Locate the cell with the specified text and output its (X, Y) center coordinate. 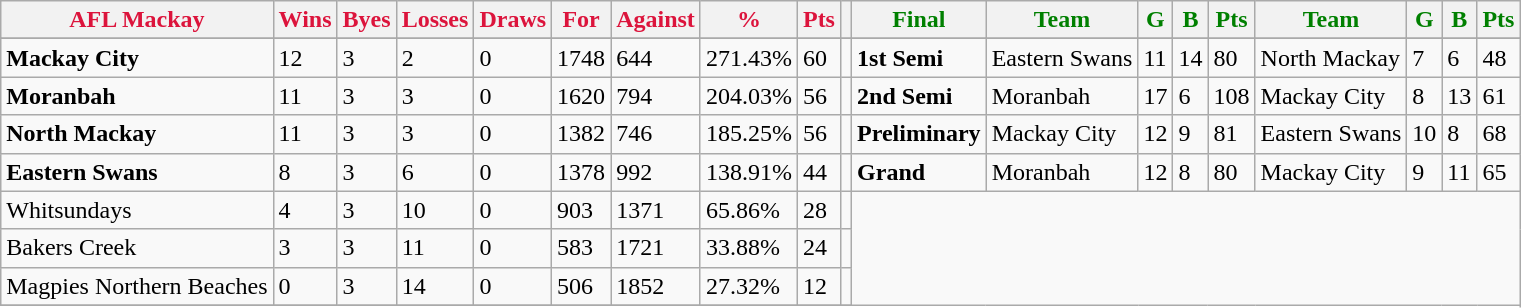
60 (818, 58)
Bakers Creek (137, 248)
2nd Semi (920, 96)
185.25% (748, 134)
794 (656, 96)
AFL Mackay (137, 20)
17 (1156, 96)
For (582, 20)
68 (1498, 134)
Wins (305, 20)
Against (656, 20)
65 (1498, 172)
% (748, 20)
644 (656, 58)
Magpies Northern Beaches (137, 286)
2 (435, 58)
24 (818, 248)
Byes (366, 20)
4 (305, 210)
Final (920, 20)
Losses (435, 20)
1620 (582, 96)
1852 (656, 286)
1371 (656, 210)
204.03% (748, 96)
33.88% (748, 248)
27.32% (748, 286)
48 (1498, 58)
65.86% (748, 210)
746 (656, 134)
903 (582, 210)
271.43% (748, 58)
1378 (582, 172)
28 (818, 210)
1721 (656, 248)
1st Semi (920, 58)
108 (1232, 96)
1748 (582, 58)
44 (818, 172)
583 (582, 248)
138.91% (748, 172)
992 (656, 172)
81 (1232, 134)
7 (1424, 58)
Preliminary (920, 134)
Whitsundays (137, 210)
506 (582, 286)
Draws (513, 20)
13 (1460, 96)
61 (1498, 96)
1382 (582, 134)
Grand (920, 172)
